Pinpoint the cell where the given text exists, returning its [X, Y] midpoint coordinate. 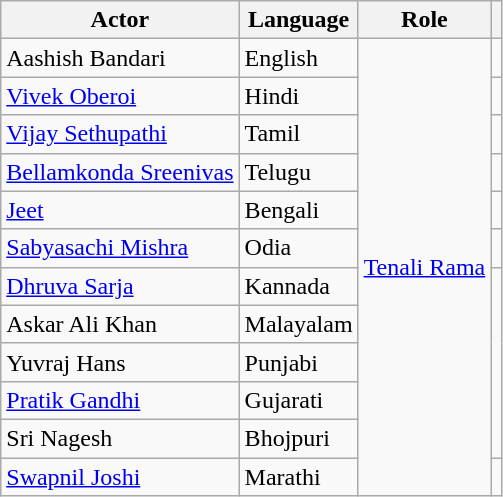
Dhruva Sarja [120, 286]
Jeet [120, 210]
Bhojpuri [298, 438]
Aashish Bandari [120, 58]
Punjabi [298, 362]
Pratik Gandhi [120, 400]
Kannada [298, 286]
Gujarati [298, 400]
Marathi [298, 477]
Bengali [298, 210]
Swapnil Joshi [120, 477]
Sri Nagesh [120, 438]
Sabyasachi Mishra [120, 248]
Language [298, 20]
Tenali Rama [424, 268]
Yuvraj Hans [120, 362]
Tamil [298, 134]
Askar Ali Khan [120, 324]
Odia [298, 248]
Bellamkonda Sreenivas [120, 172]
Malayalam [298, 324]
Vivek Oberoi [120, 96]
Vijay Sethupathi [120, 134]
English [298, 58]
Role [424, 20]
Telugu [298, 172]
Hindi [298, 96]
Actor [120, 20]
